Return the (x, y) coordinate for the center point of the cell that contains the specified text.  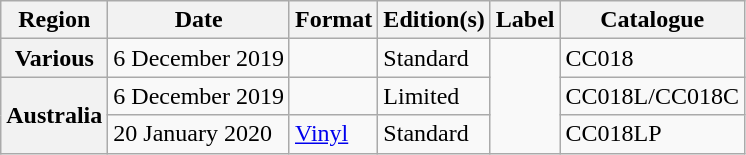
CC018L/CC018C (652, 96)
Australia (54, 115)
Catalogue (652, 20)
Region (54, 20)
CC018LP (652, 134)
Format (333, 20)
Label (525, 20)
CC018 (652, 58)
Various (54, 58)
20 January 2020 (199, 134)
Limited (434, 96)
Edition(s) (434, 20)
Date (199, 20)
Vinyl (333, 134)
